Capture the cell that displays the provided text and extract its (x, y) central coordinate. 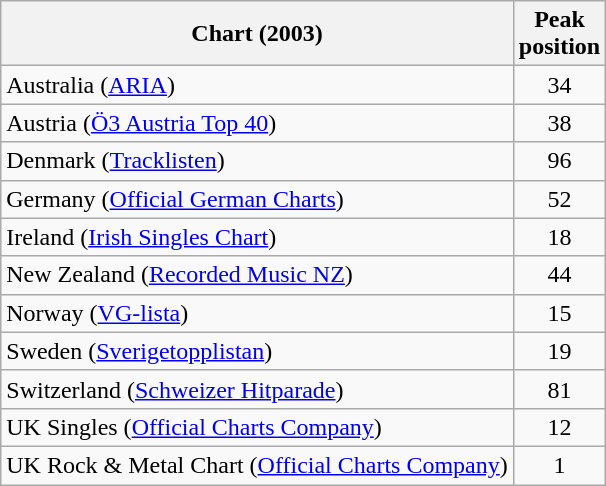
34 (559, 85)
Peakposition (559, 34)
96 (559, 161)
Sweden (Sverigetopplistan) (258, 351)
12 (559, 427)
New Zealand (Recorded Music NZ) (258, 275)
UK Rock & Metal Chart (Official Charts Company) (258, 465)
1 (559, 465)
44 (559, 275)
Austria (Ö3 Austria Top 40) (258, 123)
UK Singles (Official Charts Company) (258, 427)
Australia (ARIA) (258, 85)
Denmark (Tracklisten) (258, 161)
81 (559, 389)
18 (559, 237)
Switzerland (Schweizer Hitparade) (258, 389)
15 (559, 313)
52 (559, 199)
Chart (2003) (258, 34)
Germany (Official German Charts) (258, 199)
19 (559, 351)
Ireland (Irish Singles Chart) (258, 237)
Norway (VG-lista) (258, 313)
38 (559, 123)
